Output the [X, Y] coordinate of the center of the cell containing the given text.  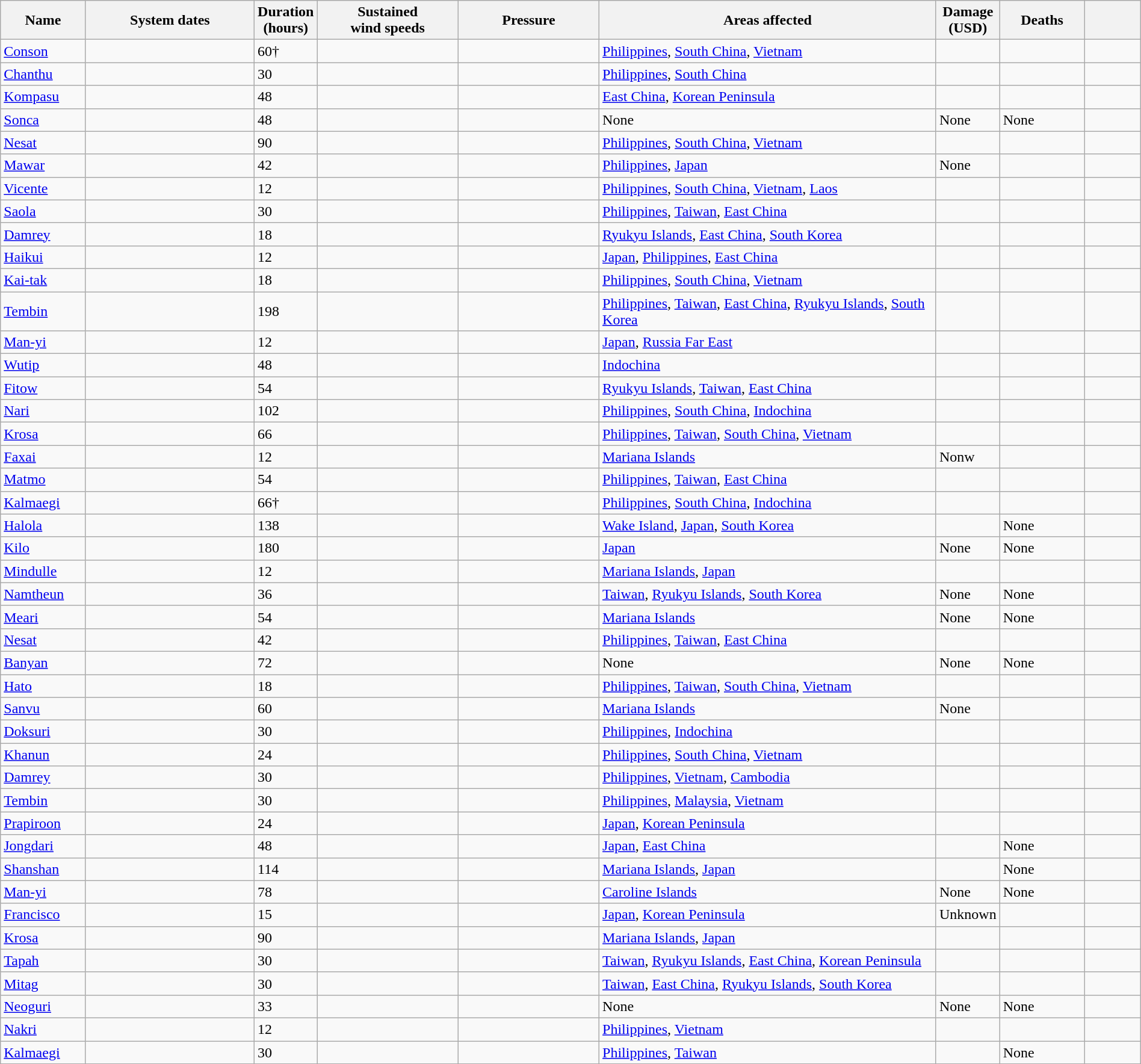
Jongdari [43, 846]
Mawar [43, 165]
Caroline Islands [768, 892]
33 [286, 1006]
Taiwan, Ryukyu Islands, South Korea [768, 594]
66 [286, 434]
Wake Island, Japan, South Korea [768, 525]
Philippines, Japan [768, 165]
Faxai [43, 457]
Kai-tak [43, 280]
Prapiroon [43, 823]
Ryukyu Islands, East China, South Korea [768, 234]
60 [286, 709]
Philippines, Taiwan, East China, Ryukyu Islands, South Korea [768, 311]
Deaths [1042, 20]
60† [286, 51]
Japan, Russia Far East [768, 342]
Mindulle [43, 571]
Taiwan, East China, Ryukyu Islands, South Korea [768, 983]
Unknown [968, 915]
Philippines, Indochina [768, 732]
Vicente [43, 188]
Areas affected [768, 20]
Doksuri [43, 732]
15 [286, 915]
36 [286, 594]
Japan, East China [768, 846]
Fitow [43, 388]
Saola [43, 211]
Taiwan, Ryukyu Islands, East China, Korean Peninsula [768, 960]
Indochina [768, 365]
Philippines, Vietnam, Cambodia [768, 778]
Shanshan [43, 869]
102 [286, 411]
Matmo [43, 480]
Pressure [528, 20]
Namtheun [43, 594]
Banyan [43, 663]
Wutip [43, 365]
Conson [43, 51]
138 [286, 525]
Sonca [43, 120]
72 [286, 663]
Chanthu [43, 74]
Philippines, Vietnam [768, 1029]
Haikui [43, 257]
Japan, Philippines, East China [768, 257]
Mitag [43, 983]
Ryukyu Islands, Taiwan, East China [768, 388]
Hato [43, 685]
Sanvu [43, 709]
Tapah [43, 960]
Francisco [43, 915]
Philippines, Taiwan [768, 1053]
Khanun [43, 755]
East China, Korean Peninsula [768, 97]
Philippines, Malaysia, Vietnam [768, 800]
180 [286, 548]
Kompasu [43, 97]
Neoguri [43, 1006]
Meari [43, 617]
Nari [43, 411]
Kilo [43, 548]
System dates [170, 20]
78 [286, 892]
Name [43, 20]
Philippines, South China [768, 74]
Damage(USD) [968, 20]
Japan [768, 548]
114 [286, 869]
Duration(hours) [286, 20]
66† [286, 503]
Nakri [43, 1029]
198 [286, 311]
Halola [43, 525]
Nonw [968, 457]
Philippines, South China, Vietnam, Laos [768, 188]
Sustainedwind speeds [388, 20]
